Locate the cell with the specified text and output its [X, Y] center coordinate. 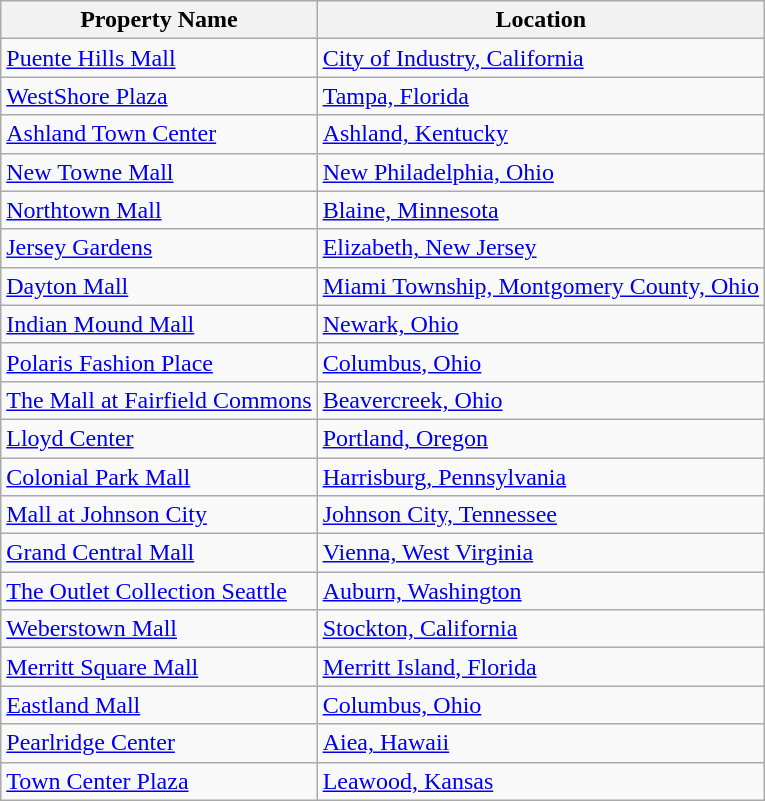
Leawood, Kansas [540, 781]
Miami Township, Montgomery County, Ohio [540, 286]
Aiea, Hawaii [540, 743]
WestShore Plaza [159, 96]
Colonial Park Mall [159, 477]
The Outlet Collection Seattle [159, 591]
Portland, Oregon [540, 438]
Johnson City, Tennessee [540, 515]
Merritt Island, Florida [540, 667]
Northtown Mall [159, 210]
Auburn, Washington [540, 591]
Blaine, Minnesota [540, 210]
Merritt Square Mall [159, 667]
Harrisburg, Pennsylvania [540, 477]
New Towne Mall [159, 172]
Grand Central Mall [159, 553]
Town Center Plaza [159, 781]
New Philadelphia, Ohio [540, 172]
Jersey Gardens [159, 248]
Polaris Fashion Place [159, 362]
Ashland Town Center [159, 134]
Puente Hills Mall [159, 58]
Ashland, Kentucky [540, 134]
Tampa, Florida [540, 96]
Pearlridge Center [159, 743]
Weberstown Mall [159, 629]
Elizabeth, New Jersey [540, 248]
Vienna, West Virginia [540, 553]
Newark, Ohio [540, 324]
Dayton Mall [159, 286]
Stockton, California [540, 629]
The Mall at Fairfield Commons [159, 400]
Eastland Mall [159, 705]
Indian Mound Mall [159, 324]
Location [540, 20]
Property Name [159, 20]
Lloyd Center [159, 438]
Beavercreek, Ohio [540, 400]
Mall at Johnson City [159, 515]
City of Industry, California [540, 58]
